Extract the [x, y] coordinate from the center of the cell holding the provided text.  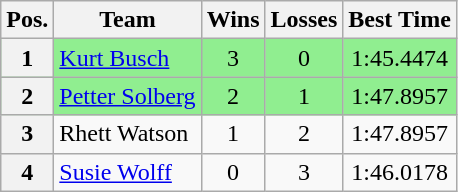
Best Time [400, 20]
Kurt Busch [128, 58]
Team [128, 20]
Petter Solberg [128, 96]
Susie Wolff [128, 172]
Losses [304, 20]
Rhett Watson [128, 134]
4 [28, 172]
1:46.0178 [400, 172]
Pos. [28, 20]
Wins [233, 20]
1:45.4474 [400, 58]
